Locate the cell with the specified text and output its (x, y) center coordinate. 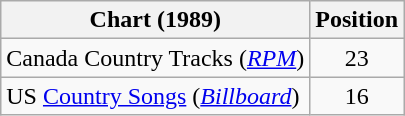
Chart (1989) (156, 20)
Canada Country Tracks (RPM) (156, 58)
US Country Songs (Billboard) (156, 96)
16 (357, 96)
Position (357, 20)
23 (357, 58)
